Determine the [x, y] coordinate at the center of the cell enclosing the given text.  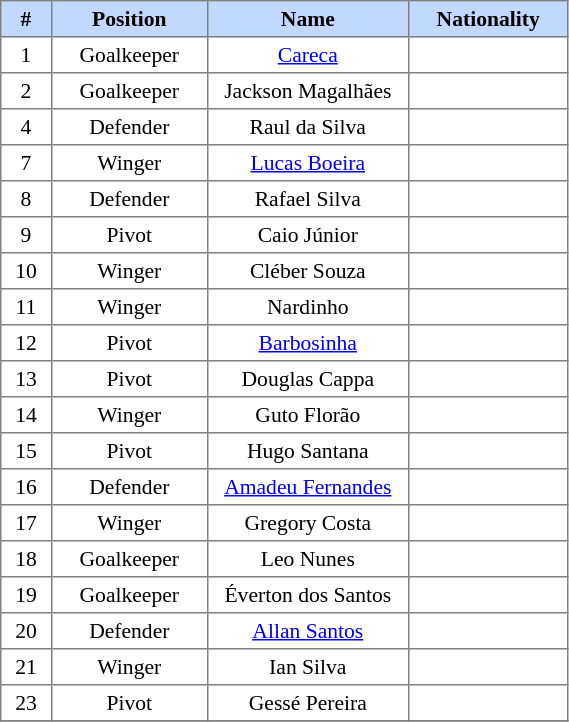
Amadeu Fernandes [308, 487]
Douglas Cappa [308, 379]
4 [26, 127]
Lucas Boeira [308, 163]
9 [26, 235]
Allan Santos [308, 631]
2 [26, 91]
Gessé Pereira [308, 703]
1 [26, 55]
Éverton dos Santos [308, 595]
# [26, 19]
Gregory Costa [308, 523]
Leo Nunes [308, 559]
Position [129, 19]
21 [26, 667]
14 [26, 415]
Rafael Silva [308, 199]
11 [26, 307]
Nardinho [308, 307]
Cléber Souza [308, 271]
Hugo Santana [308, 451]
23 [26, 703]
Careca [308, 55]
7 [26, 163]
Guto Florão [308, 415]
8 [26, 199]
13 [26, 379]
12 [26, 343]
Nationality [488, 19]
Name [308, 19]
18 [26, 559]
Caio Júnior [308, 235]
Raul da Silva [308, 127]
16 [26, 487]
10 [26, 271]
Barbosinha [308, 343]
Ian Silva [308, 667]
19 [26, 595]
15 [26, 451]
17 [26, 523]
Jackson Magalhães [308, 91]
20 [26, 631]
